Output the [X, Y] coordinate of the center of the cell containing the given text.  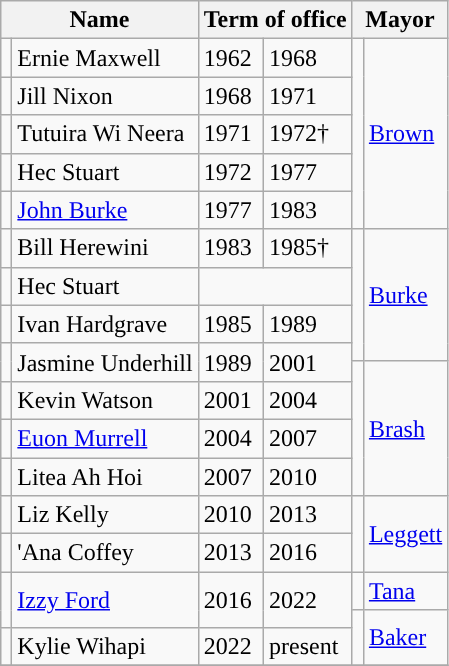
Bill Herewini [105, 248]
Leggett [405, 534]
Name [100, 20]
Burke [405, 295]
Euon Murrell [105, 438]
Izzy Ford [105, 600]
Term of office [275, 20]
1972 [230, 172]
1985 [230, 324]
Brash [405, 428]
Ernie Maxwell [105, 58]
John Burke [105, 210]
Tutuira Wi Neera [105, 134]
Liz Kelly [105, 515]
'Ana Coffey [105, 553]
Ivan Hardgrave [105, 324]
Kevin Watson [105, 400]
Brown [405, 134]
Kylie Wihapi [105, 647]
Jasmine Underhill [105, 362]
present [308, 647]
Tana [405, 591]
1962 [230, 58]
Baker [405, 638]
1972† [308, 134]
Mayor [400, 20]
Jill Nixon [105, 96]
Litea Ah Hoi [105, 477]
1985† [308, 248]
